For the text-containing cell, return its midpoint in (x, y) coordinate format. 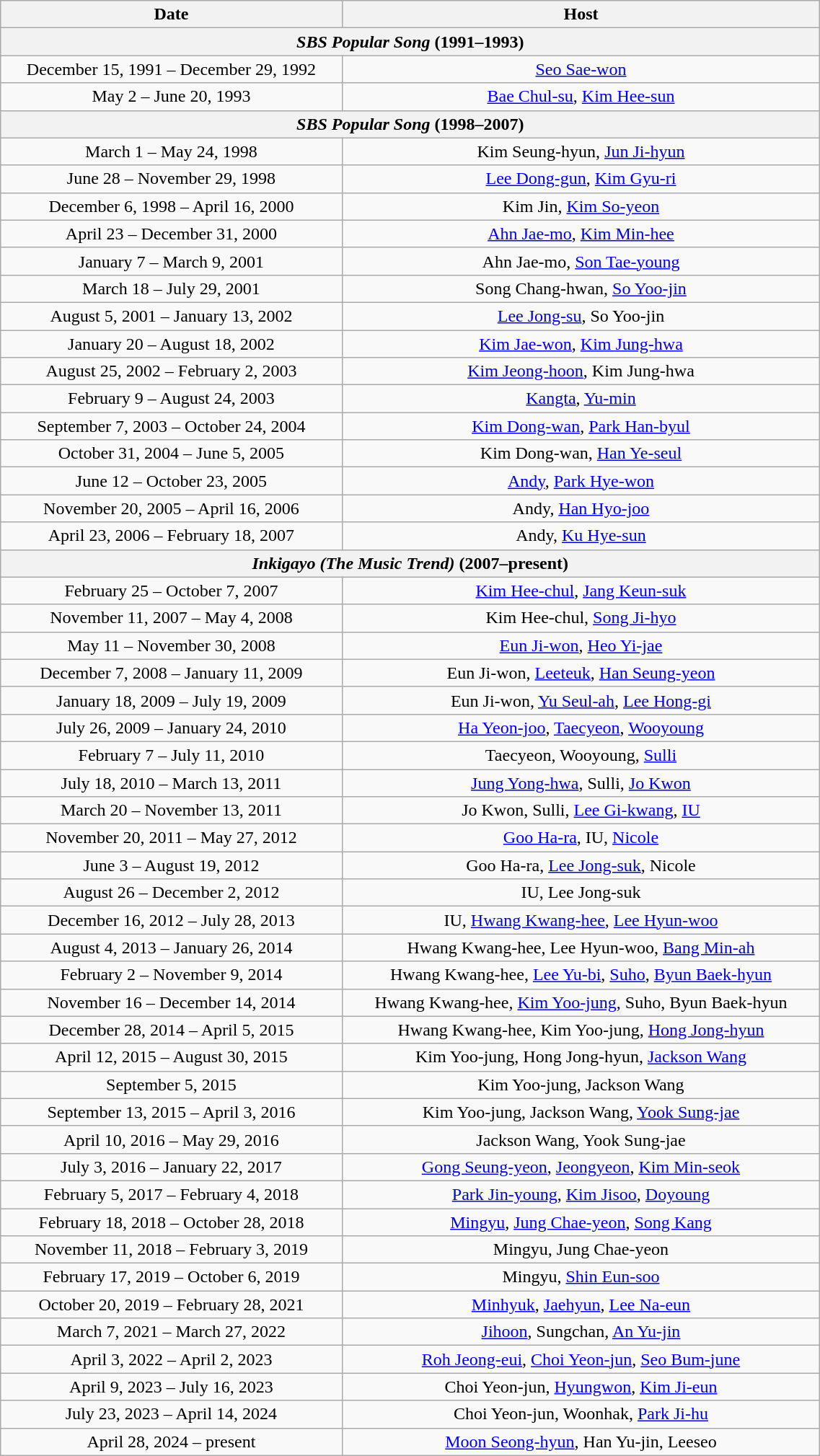
Taecyeon, Wooyoung, Sulli (581, 755)
Andy, Ku Hye-sun (581, 536)
Goo Ha-ra, Lee Jong-suk, Nicole (581, 865)
Lee Jong-su, So Yoo-jin (581, 316)
February 18, 2018 – October 28, 2018 (172, 1222)
March 20 – November 13, 2011 (172, 811)
Hwang Kwang-hee, Lee Hyun-woo, Bang Min-ah (581, 948)
January 7 – March 9, 2001 (172, 261)
Kim Jeong-hoon, Kim Jung-hwa (581, 371)
Kangta, Yu-min (581, 399)
December 15, 1991 – December 29, 1992 (172, 69)
Ha Yeon-joo, Taecyeon, Wooyoung (581, 728)
July 26, 2009 – January 24, 2010 (172, 728)
April 3, 2022 – April 2, 2023 (172, 1359)
April 9, 2023 – July 16, 2023 (172, 1387)
February 9 – August 24, 2003 (172, 399)
February 5, 2017 – February 4, 2018 (172, 1194)
SBS Popular Song (1991–1993) (410, 42)
December 6, 1998 – April 16, 2000 (172, 206)
June 3 – August 19, 2012 (172, 865)
Song Chang-hwan, So Yoo-jin (581, 288)
Jackson Wang, Yook Sung-jae (581, 1139)
March 18 – July 29, 2001 (172, 288)
March 7, 2021 – March 27, 2022 (172, 1332)
Lee Dong-gun, Kim Gyu-ri (581, 179)
Kim Dong-wan, Park Han-byul (581, 426)
November 11, 2018 – February 3, 2019 (172, 1250)
Minhyuk, Jaehyun, Lee Na-eun (581, 1305)
Kim Jin, Kim So-yeon (581, 206)
Kim Seung-hyun, Jun Ji-hyun (581, 151)
Goo Ha-ra, IU, Nicole (581, 838)
January 20 – August 18, 2002 (172, 344)
June 28 – November 29, 1998 (172, 179)
Choi Yeon-jun, Woonhak, Park Ji-hu (581, 1414)
Kim Yoo-jung, Jackson Wang (581, 1085)
Mingyu, Shin Eun-soo (581, 1277)
Ahn Jae-mo, Son Tae-young (581, 261)
Eun Ji-won, Heo Yi-jae (581, 645)
April 23 – December 31, 2000 (172, 234)
August 5, 2001 – January 13, 2002 (172, 316)
December 7, 2008 – January 11, 2009 (172, 673)
Kim Jae-won, Kim Jung-hwa (581, 344)
Choi Yeon-jun, Hyungwon, Kim Ji-eun (581, 1387)
April 12, 2015 – August 30, 2015 (172, 1057)
September 7, 2003 – October 24, 2004 (172, 426)
Kim Dong-wan, Han Ye-seul (581, 454)
Kim Yoo-jung, Hong Jong-hyun, Jackson Wang (581, 1057)
May 2 – June 20, 1993 (172, 97)
September 5, 2015 (172, 1085)
Andy, Park Hye-won (581, 481)
Hwang Kwang-hee, Kim Yoo-jung, Hong Jong-hyun (581, 1030)
June 12 – October 23, 2005 (172, 481)
November 20, 2011 – May 27, 2012 (172, 838)
October 31, 2004 – June 5, 2005 (172, 454)
July 3, 2016 – January 22, 2017 (172, 1167)
Gong Seung-yeon, Jeongyeon, Kim Min-seok (581, 1167)
April 28, 2024 – present (172, 1442)
SBS Popular Song (1998–2007) (410, 124)
Ahn Jae-mo, Kim Min-hee (581, 234)
August 25, 2002 – February 2, 2003 (172, 371)
Andy, Han Hyo-joo (581, 508)
Seo Sae-won (581, 69)
Eun Ji-won, Yu Seul-ah, Lee Hong-gi (581, 700)
Park Jin-young, Kim Jisoo, Doyoung (581, 1194)
February 7 – July 11, 2010 (172, 755)
Hwang Kwang-hee, Kim Yoo-jung, Suho, Byun Baek-hyun (581, 1002)
Hwang Kwang-hee, Lee Yu-bi, Suho, Byun Baek-hyun (581, 975)
November 11, 2007 – May 4, 2008 (172, 618)
August 26 – December 2, 2012 (172, 893)
December 16, 2012 – July 28, 2013 (172, 920)
November 16 – December 14, 2014 (172, 1002)
Jung Yong-hwa, Sulli, Jo Kwon (581, 782)
Jihoon, Sungchan, An Yu-jin (581, 1332)
March 1 – May 24, 1998 (172, 151)
July 18, 2010 – March 13, 2011 (172, 782)
Inkigayo (The Music Trend) (2007–present) (410, 563)
February 2 – November 9, 2014 (172, 975)
February 25 – October 7, 2007 (172, 591)
May 11 – November 30, 2008 (172, 645)
Kim Hee-chul, Jang Keun-suk (581, 591)
Kim Hee-chul, Song Ji-hyo (581, 618)
December 28, 2014 – April 5, 2015 (172, 1030)
Mingyu, Jung Chae-yeon, Song Kang (581, 1222)
Bae Chul-su, Kim Hee-sun (581, 97)
April 23, 2006 – February 18, 2007 (172, 536)
January 18, 2009 – July 19, 2009 (172, 700)
Mingyu, Jung Chae-yeon (581, 1250)
Moon Seong-hyun, Han Yu-jin, Leeseo (581, 1442)
Host (581, 14)
April 10, 2016 – May 29, 2016 (172, 1139)
July 23, 2023 – April 14, 2024 (172, 1414)
February 17, 2019 – October 6, 2019 (172, 1277)
August 4, 2013 – January 26, 2014 (172, 948)
Jo Kwon, Sulli, Lee Gi-kwang, IU (581, 811)
IU, Hwang Kwang-hee, Lee Hyun-woo (581, 920)
Eun Ji-won, Leeteuk, Han Seung-yeon (581, 673)
Roh Jeong-eui, Choi Yeon-jun, Seo Bum-june (581, 1359)
September 13, 2015 – April 3, 2016 (172, 1112)
Kim Yoo-jung, Jackson Wang, Yook Sung-jae (581, 1112)
Date (172, 14)
IU, Lee Jong-suk (581, 893)
November 20, 2005 – April 16, 2006 (172, 508)
October 20, 2019 – February 28, 2021 (172, 1305)
